Pinpoint the cell where the given text exists, returning its (x, y) midpoint coordinate. 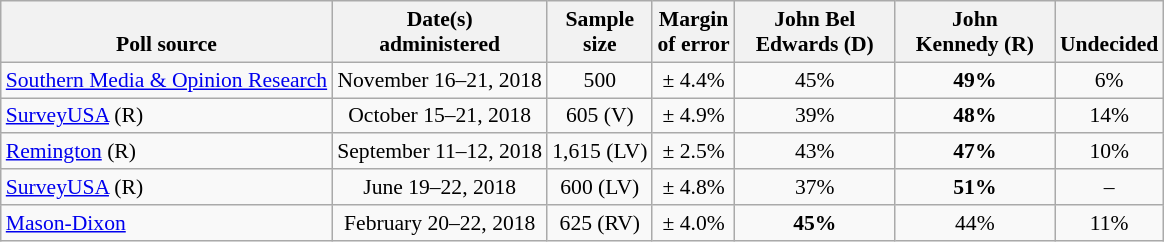
October 15–21, 2018 (440, 116)
June 19–22, 2018 (440, 187)
11% (1109, 223)
51% (975, 187)
± 2.5% (693, 152)
September 11–12, 2018 (440, 152)
48% (975, 116)
Southern Media & Opinion Research (166, 80)
49% (975, 80)
Mason-Dixon (166, 223)
John BelEdwards (D) (815, 32)
605 (V) (600, 116)
14% (1109, 116)
± 4.4% (693, 80)
± 4.9% (693, 116)
Samplesize (600, 32)
39% (815, 116)
Date(s)administered (440, 32)
47% (975, 152)
37% (815, 187)
February 20–22, 2018 (440, 223)
Undecided (1109, 32)
500 (600, 80)
1,615 (LV) (600, 152)
Remington (R) (166, 152)
10% (1109, 152)
625 (RV) (600, 223)
44% (975, 223)
Marginof error (693, 32)
600 (LV) (600, 187)
November 16–21, 2018 (440, 80)
43% (815, 152)
± 4.0% (693, 223)
JohnKennedy (R) (975, 32)
± 4.8% (693, 187)
– (1109, 187)
Poll source (166, 32)
6% (1109, 80)
